Scan for the cell matching the given text and deliver its (x, y) coordinate at center. 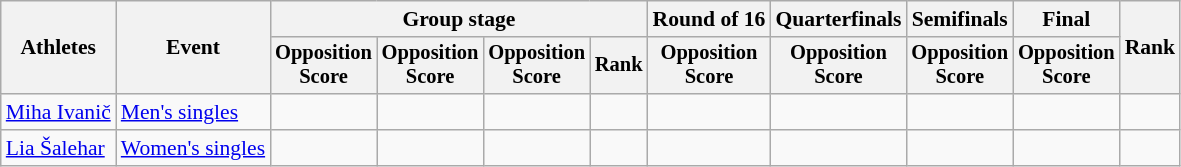
Semifinals (960, 19)
Women's singles (193, 148)
Men's singles (193, 112)
Miha Ivanič (58, 112)
Round of 16 (710, 19)
Quarterfinals (838, 19)
Event (193, 48)
Athletes (58, 48)
Lia Šalehar (58, 148)
Final (1066, 19)
Group stage (458, 19)
